Pinpoint the cell where the given text exists, returning its (x, y) midpoint coordinate. 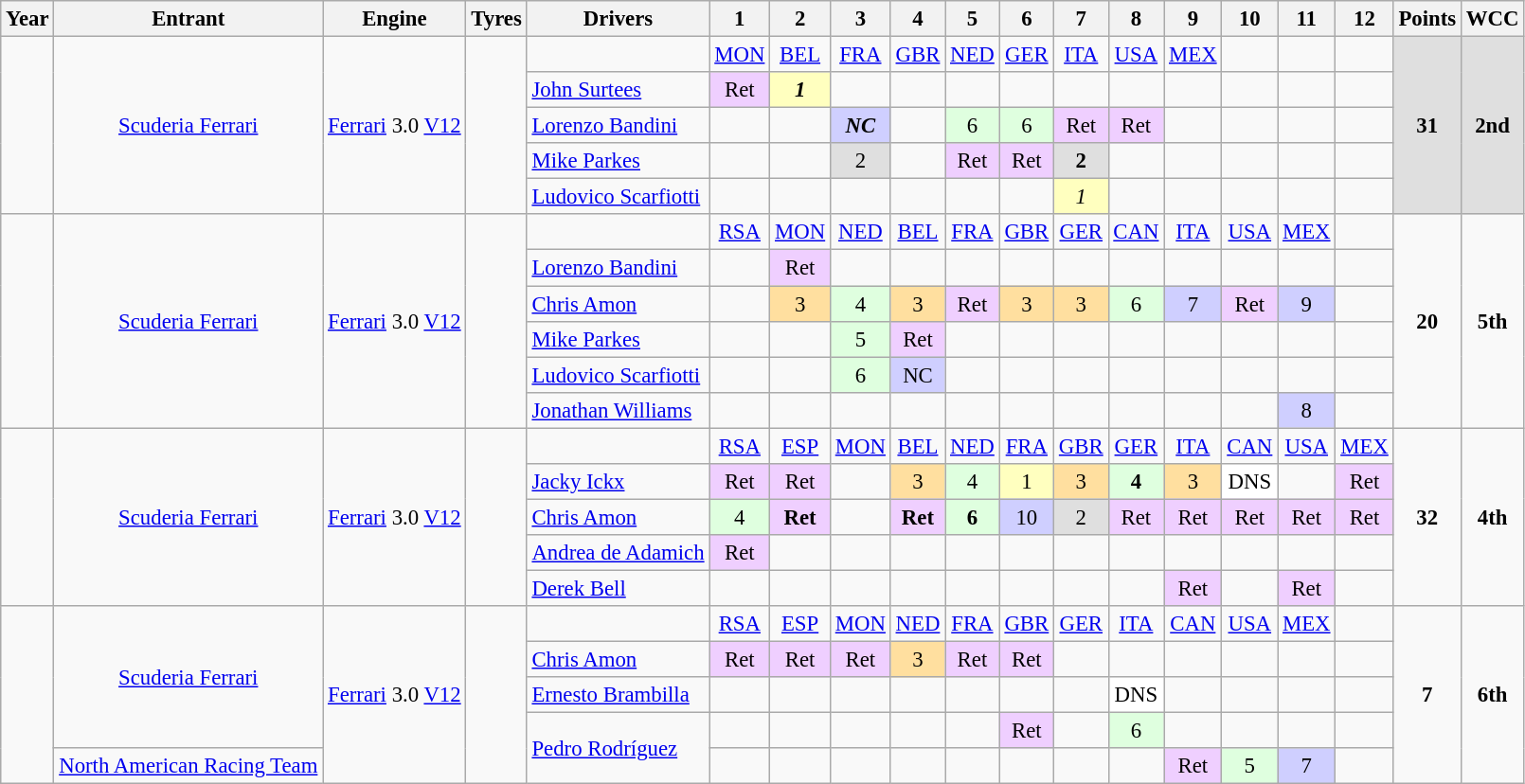
12 (1364, 19)
11 (1307, 19)
Andrea de Adamich (618, 553)
6th (1492, 695)
Entrant (188, 19)
2nd (1492, 126)
Jacky Ickx (618, 482)
Engine (394, 19)
5th (1492, 321)
Tyres (496, 19)
John Surtees (618, 90)
4th (1492, 517)
32 (1426, 517)
Drivers (618, 19)
Derek Bell (618, 588)
Ernesto Brambilla (618, 695)
Pedro Rodríguez (618, 748)
WCC (1492, 19)
Points (1426, 19)
20 (1426, 321)
North American Racing Team (188, 766)
Jonathan Williams (618, 410)
Year (27, 19)
31 (1426, 126)
